Return the [x, y] coordinate for the center point of the cell that contains the specified text.  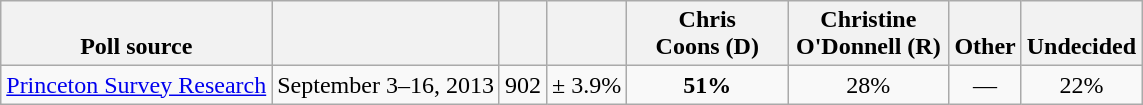
Other [985, 34]
51% [708, 85]
ChristineO'Donnell (R) [868, 34]
Poll source [136, 34]
Princeton Survey Research [136, 85]
902 [522, 85]
Undecided [1081, 34]
ChrisCoons (D) [708, 34]
September 3–16, 2013 [386, 85]
— [985, 85]
± 3.9% [586, 85]
22% [1081, 85]
28% [868, 85]
